From the cell containing the given text, extract its center point as [X, Y] coordinate. 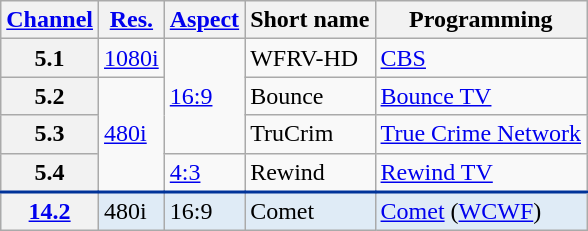
14.2 [50, 212]
True Crime Network [481, 134]
1080i [132, 58]
Programming [481, 20]
4:3 [204, 172]
Aspect [204, 20]
5.3 [50, 134]
Comet (WCWF) [481, 212]
WFRV-HD [310, 58]
Channel [50, 20]
Bounce [310, 96]
Bounce TV [481, 96]
Rewind [310, 172]
Rewind TV [481, 172]
Comet [310, 212]
Res. [132, 20]
5.1 [50, 58]
TruCrim [310, 134]
CBS [481, 58]
Short name [310, 20]
5.2 [50, 96]
5.4 [50, 172]
